Determine the (X, Y) coordinate at the center of the cell enclosing the given text.  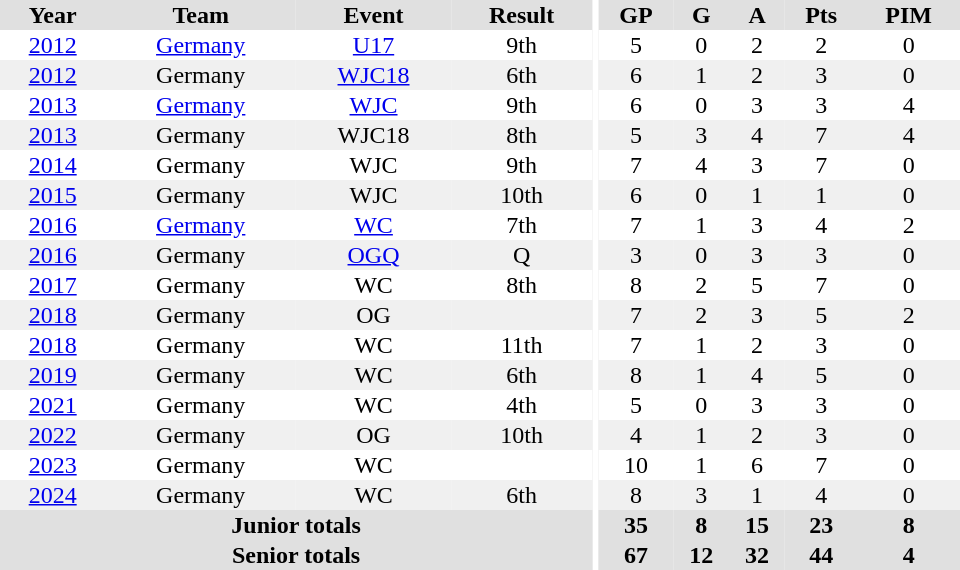
U17 (374, 45)
Team (200, 15)
GP (636, 15)
2017 (52, 285)
32 (757, 555)
Q (522, 255)
A (757, 15)
PIM (908, 15)
11th (522, 345)
7th (522, 225)
Result (522, 15)
Pts (821, 15)
67 (636, 555)
44 (821, 555)
35 (636, 525)
15 (757, 525)
10 (636, 465)
Event (374, 15)
Year (52, 15)
OGQ (374, 255)
2014 (52, 165)
2015 (52, 195)
2019 (52, 375)
Junior totals (296, 525)
Senior totals (296, 555)
2022 (52, 435)
G (701, 15)
4th (522, 405)
23 (821, 525)
2021 (52, 405)
2024 (52, 495)
12 (701, 555)
2023 (52, 465)
